Capture the cell that displays the provided text and extract its [X, Y] central coordinate. 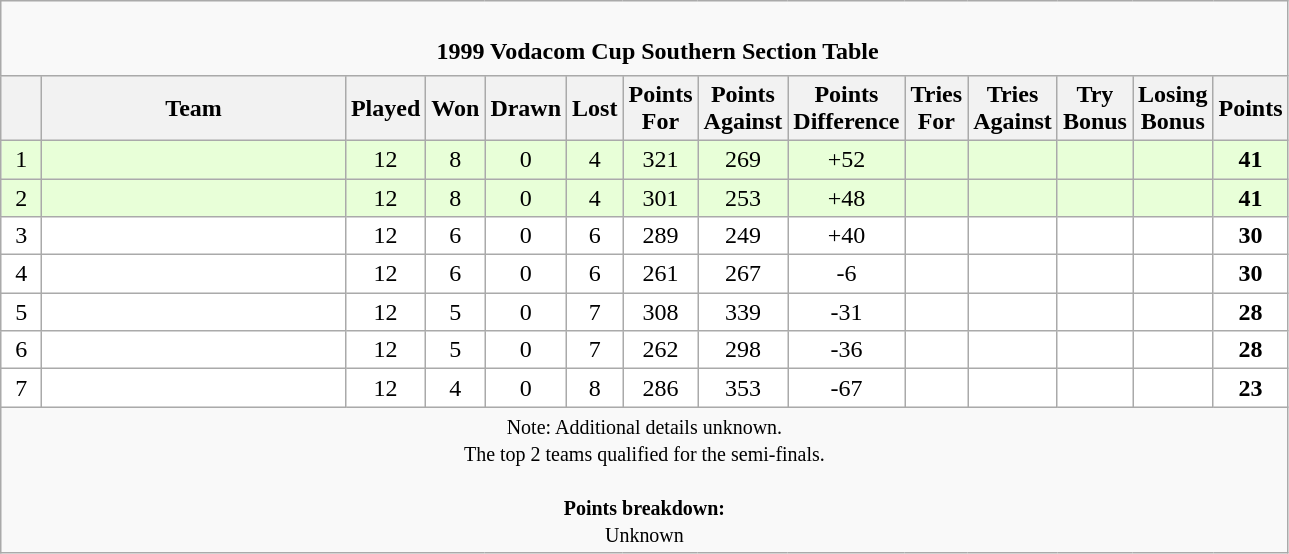
298 [743, 350]
-6 [846, 274]
-36 [846, 350]
+52 [846, 159]
Note: Additional details unknown.The top 2 teams qualified for the semi-finals.Points breakdown:Unknown [644, 480]
267 [743, 274]
-67 [846, 388]
-31 [846, 312]
249 [743, 236]
253 [743, 197]
Played [385, 108]
269 [743, 159]
321 [660, 159]
286 [660, 388]
+40 [846, 236]
3 [22, 236]
Points For [660, 108]
Tries For [936, 108]
Team [194, 108]
262 [660, 350]
Points [1250, 108]
2 [22, 197]
Drawn [526, 108]
1 [22, 159]
Points Difference [846, 108]
23 [1250, 388]
Tries Against [1013, 108]
339 [743, 312]
Won [456, 108]
Losing Bonus [1172, 108]
261 [660, 274]
289 [660, 236]
301 [660, 197]
308 [660, 312]
Points Against [743, 108]
353 [743, 388]
+48 [846, 197]
Lost [595, 108]
Try Bonus [1094, 108]
